Provide the [X, Y] coordinate of the cell's center where the given text is located.  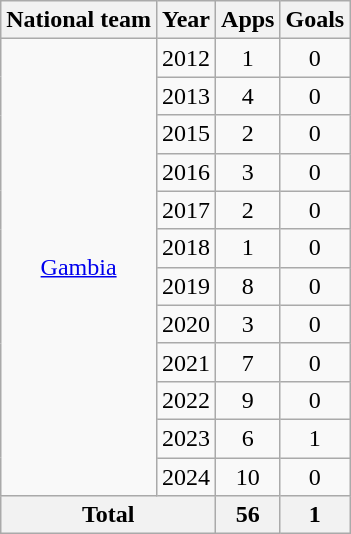
2019 [186, 286]
Goals [315, 20]
2022 [186, 400]
2015 [186, 134]
Gambia [79, 268]
2024 [186, 477]
2013 [186, 96]
10 [248, 477]
6 [248, 438]
56 [248, 515]
7 [248, 362]
Year [186, 20]
2020 [186, 324]
4 [248, 96]
9 [248, 400]
2021 [186, 362]
Apps [248, 20]
2023 [186, 438]
2017 [186, 210]
8 [248, 286]
2012 [186, 58]
2018 [186, 248]
Total [108, 515]
National team [79, 20]
2016 [186, 172]
